Scan for the cell matching the given text and deliver its (x, y) coordinate at center. 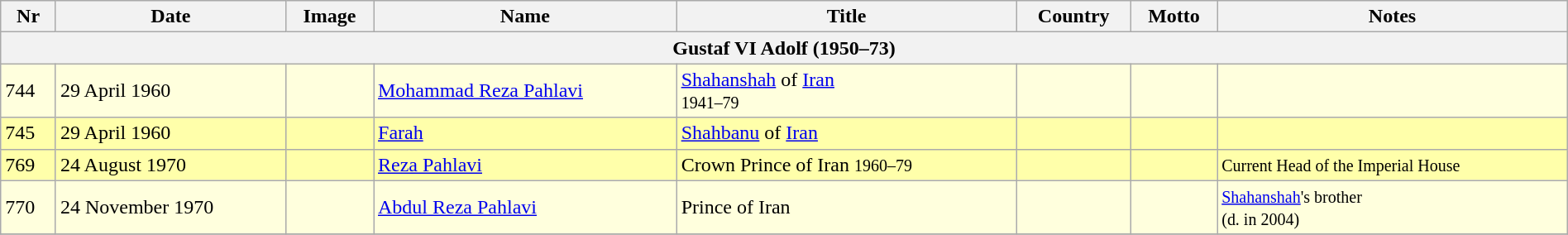
Abdul Reza Pahlavi (526, 207)
Name (526, 17)
Image (329, 17)
770 (28, 207)
Shahbanu of Iran (847, 133)
744 (28, 91)
Title (847, 17)
24 August 1970 (170, 165)
Reza Pahlavi (526, 165)
745 (28, 133)
Shahanshah of Iran 1941–79 (847, 91)
Gustaf VI Adolf (1950–73) (784, 48)
24 November 1970 (170, 207)
Date (170, 17)
Mohammad Reza Pahlavi (526, 91)
Country (1073, 17)
Motto (1174, 17)
Nr (28, 17)
Prince of Iran (847, 207)
Shahanshah's brother (d. in 2004) (1393, 207)
Farah (526, 133)
Crown Prince of Iran 1960–79 (847, 165)
Notes (1393, 17)
769 (28, 165)
Current Head of the Imperial House (1393, 165)
